Provide the [x, y] coordinate of the cell's center where the given text is located.  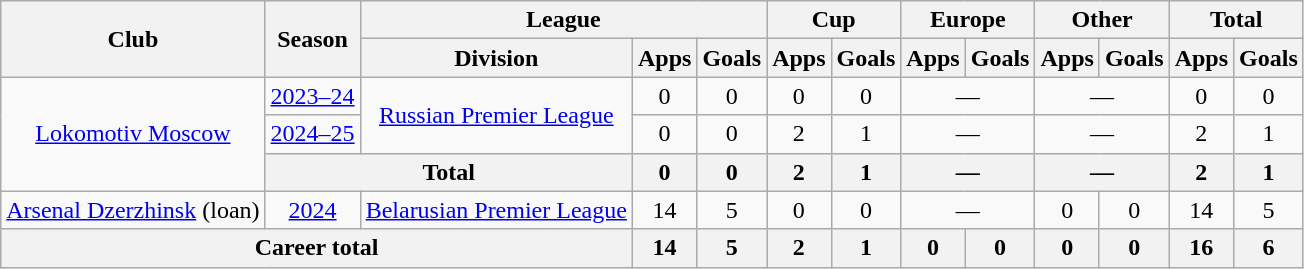
2024–25 [312, 134]
Other [1102, 20]
League [563, 20]
Division [496, 58]
Europe [968, 20]
16 [1201, 248]
Arsenal Dzerzhinsk (loan) [133, 210]
2024 [312, 210]
Russian Premier League [496, 115]
Career total [317, 248]
6 [1269, 248]
Belarusian Premier League [496, 210]
Lokomotiv Moscow [133, 134]
Club [133, 39]
Cup [834, 20]
Season [312, 39]
2023–24 [312, 96]
